Capture the cell that displays the provided text and extract its (x, y) central coordinate. 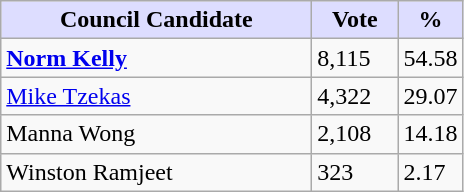
Council Candidate (156, 20)
Norm Kelly (156, 58)
Manna Wong (156, 134)
54.58 (430, 58)
2.17 (430, 172)
Winston Ramjeet (156, 172)
323 (355, 172)
29.07 (430, 96)
2,108 (355, 134)
Mike Tzekas (156, 96)
4,322 (355, 96)
8,115 (355, 58)
Vote (355, 20)
% (430, 20)
14.18 (430, 134)
